From the cell containing the given text, extract its center point as [X, Y] coordinate. 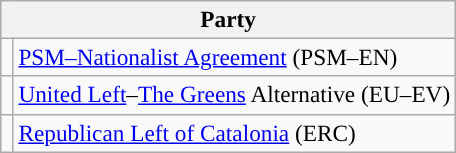
PSM–Nationalist Agreement (PSM–EN) [234, 57]
United Left–The Greens Alternative (EU–EV) [234, 95]
Republican Left of Catalonia (ERC) [234, 133]
Party [228, 19]
